Provide the (X, Y) coordinate of the cell's center where the given text is located.  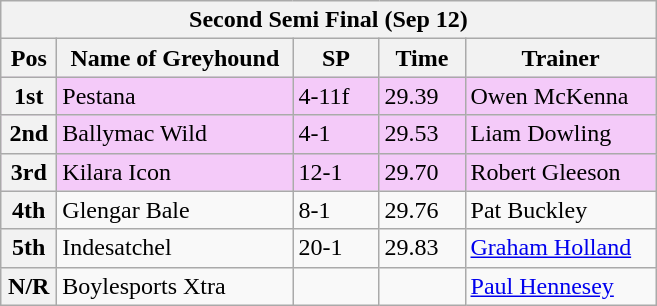
Graham Holland (560, 248)
4-1 (336, 134)
Liam Dowling (560, 134)
8-1 (336, 210)
N/R (29, 286)
SP (336, 58)
Paul Hennesey (560, 286)
4-11f (336, 96)
Owen McKenna (560, 96)
2nd (29, 134)
Indesatchel (175, 248)
1st (29, 96)
Time (422, 58)
Boylesports Xtra (175, 286)
Trainer (560, 58)
Ballymac Wild (175, 134)
Pat Buckley (560, 210)
3rd (29, 172)
Name of Greyhound (175, 58)
12-1 (336, 172)
4th (29, 210)
29.76 (422, 210)
29.39 (422, 96)
5th (29, 248)
29.53 (422, 134)
Second Semi Final (Sep 12) (328, 20)
Robert Gleeson (560, 172)
Pos (29, 58)
29.70 (422, 172)
20-1 (336, 248)
Kilara Icon (175, 172)
Glengar Bale (175, 210)
29.83 (422, 248)
Pestana (175, 96)
